For the text-containing cell, return its midpoint in [x, y] coordinate format. 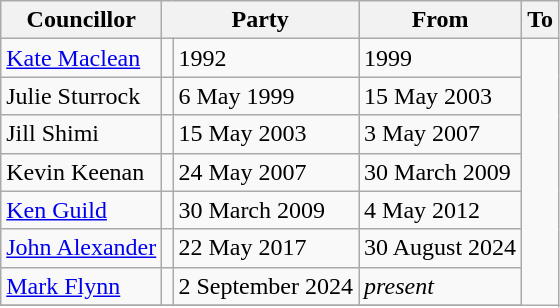
To [540, 20]
2 September 2024 [266, 286]
24 May 2007 [266, 172]
Julie Sturrock [82, 96]
6 May 1999 [266, 96]
Mark Flynn [82, 286]
30 August 2024 [440, 248]
3 May 2007 [440, 134]
Ken Guild [82, 210]
22 May 2017 [266, 248]
Kevin Keenan [82, 172]
4 May 2012 [440, 210]
From [440, 20]
Party [260, 20]
1999 [440, 58]
Jill Shimi [82, 134]
present [440, 286]
John Alexander [82, 248]
Kate Maclean [82, 58]
1992 [266, 58]
Councillor [82, 20]
